Detect which cell encompasses the target text, then output its (x, y) center coordinate. 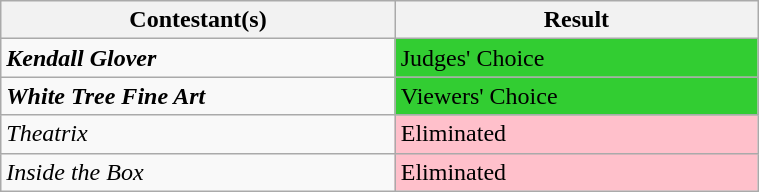
Judges' Choice (576, 58)
White Tree Fine Art (198, 96)
Result (576, 20)
Viewers' Choice (576, 96)
Inside the Box (198, 172)
Theatrix (198, 134)
Contestant(s) (198, 20)
Kendall Glover (198, 58)
